Extract the [x, y] coordinate from the center of the cell holding the provided text.  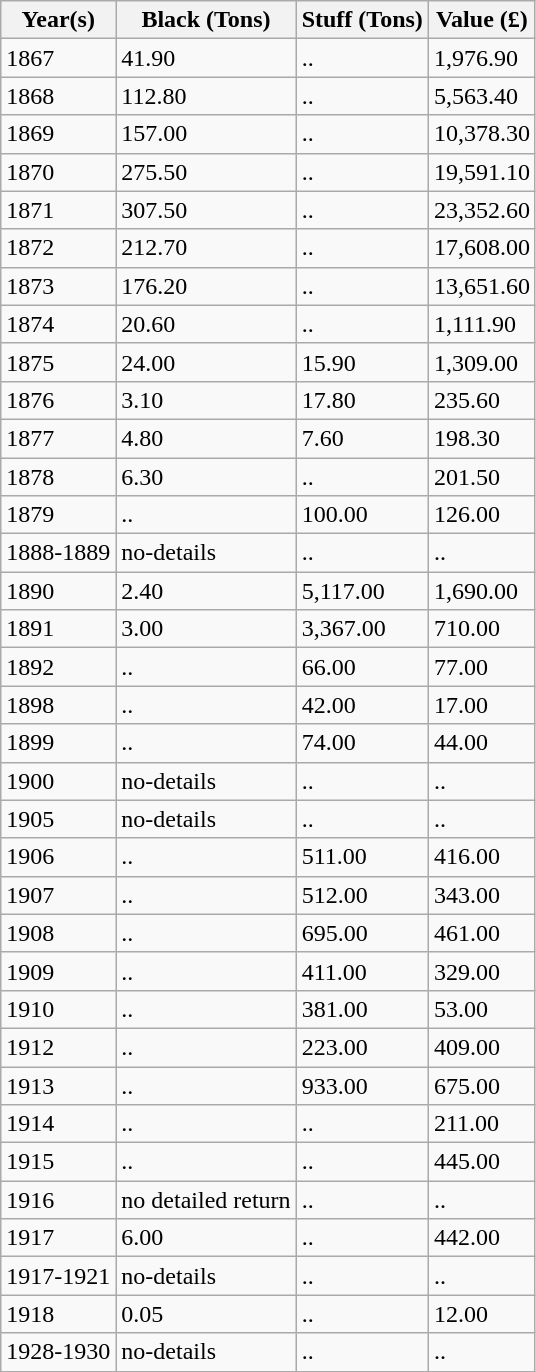
1879 [58, 515]
3.10 [206, 400]
7.60 [362, 438]
329.00 [482, 971]
695.00 [362, 933]
1,111.90 [482, 324]
66.00 [362, 667]
1899 [58, 743]
100.00 [362, 515]
710.00 [482, 629]
275.50 [206, 172]
511.00 [362, 857]
1898 [58, 705]
44.00 [482, 743]
1,976.90 [482, 58]
1907 [58, 895]
1888-1889 [58, 553]
1917-1921 [58, 1276]
no detailed return [206, 1200]
126.00 [482, 515]
1873 [58, 286]
1913 [58, 1085]
409.00 [482, 1047]
1,690.00 [482, 591]
6.30 [206, 477]
211.00 [482, 1124]
41.90 [206, 58]
0.05 [206, 1314]
17.00 [482, 705]
13,651.60 [482, 286]
223.00 [362, 1047]
1876 [58, 400]
176.20 [206, 286]
1915 [58, 1162]
416.00 [482, 857]
1906 [58, 857]
1900 [58, 781]
24.00 [206, 362]
1908 [58, 933]
1914 [58, 1124]
42.00 [362, 705]
1890 [58, 591]
19,591.10 [482, 172]
1867 [58, 58]
675.00 [482, 1085]
3,367.00 [362, 629]
12.00 [482, 1314]
381.00 [362, 1009]
17,608.00 [482, 248]
445.00 [482, 1162]
Value (£) [482, 20]
1909 [58, 971]
6.00 [206, 1238]
1877 [58, 438]
17.80 [362, 400]
10,378.30 [482, 134]
77.00 [482, 667]
307.50 [206, 210]
1874 [58, 324]
1917 [58, 1238]
1910 [58, 1009]
512.00 [362, 895]
1918 [58, 1314]
1878 [58, 477]
1,309.00 [482, 362]
157.00 [206, 134]
1871 [58, 210]
235.60 [482, 400]
411.00 [362, 971]
Black (Tons) [206, 20]
1875 [58, 362]
198.30 [482, 438]
933.00 [362, 1085]
5,563.40 [482, 96]
201.50 [482, 477]
1870 [58, 172]
112.80 [206, 96]
3.00 [206, 629]
343.00 [482, 895]
1872 [58, 248]
2.40 [206, 591]
442.00 [482, 1238]
1905 [58, 819]
1912 [58, 1047]
461.00 [482, 933]
1916 [58, 1200]
1928-1930 [58, 1352]
1891 [58, 629]
74.00 [362, 743]
53.00 [482, 1009]
1892 [58, 667]
15.90 [362, 362]
23,352.60 [482, 210]
20.60 [206, 324]
212.70 [206, 248]
Year(s) [58, 20]
Stuff (Tons) [362, 20]
1869 [58, 134]
1868 [58, 96]
4.80 [206, 438]
5,117.00 [362, 591]
